Scan for the cell matching the given text and deliver its (X, Y) coordinate at center. 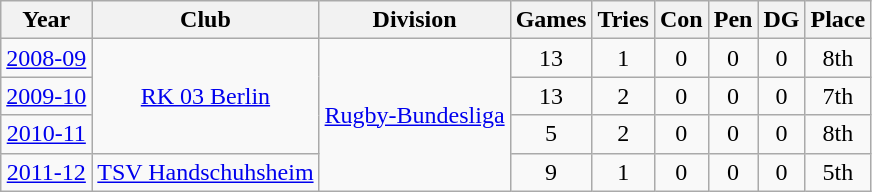
Year (46, 20)
Con (681, 20)
Tries (624, 20)
Games (551, 20)
2008-09 (46, 58)
TSV Handschuhsheim (206, 172)
9 (551, 172)
Club (206, 20)
Division (414, 20)
2010-11 (46, 134)
2011-12 (46, 172)
DG (782, 20)
5 (551, 134)
5th (838, 172)
Place (838, 20)
2009-10 (46, 96)
7th (838, 96)
Rugby-Bundesliga (414, 115)
RK 03 Berlin (206, 96)
Pen (733, 20)
